Locate the cell with the specified text and output its [X, Y] center coordinate. 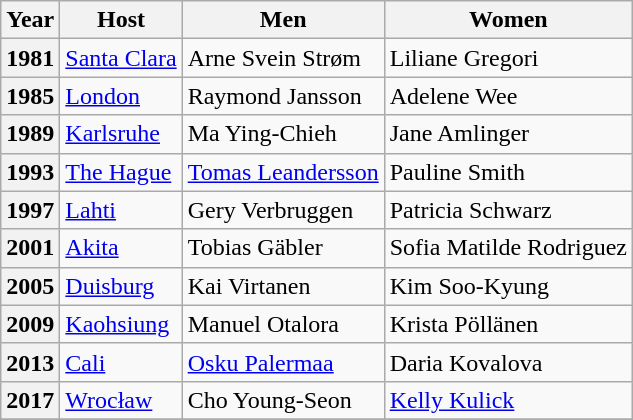
Gery Verbruggen [283, 210]
Lahti [121, 210]
Host [121, 20]
2017 [30, 400]
2009 [30, 324]
Duisburg [121, 286]
Cho Young-Seon [283, 400]
Men [283, 20]
Adelene Wee [508, 96]
1997 [30, 210]
Krista Pöllänen [508, 324]
Osku Palermaa [283, 362]
Karlsruhe [121, 134]
Ma Ying-Chieh [283, 134]
Tomas Leandersson [283, 172]
Santa Clara [121, 58]
Tobias Gäbler [283, 248]
Daria Kovalova [508, 362]
Cali [121, 362]
Wrocław [121, 400]
2001 [30, 248]
Manuel Otalora [283, 324]
Arne Svein Strøm [283, 58]
London [121, 96]
Liliane Gregori [508, 58]
Raymond Jansson [283, 96]
Sofia Matilde Rodriguez [508, 248]
The Hague [121, 172]
1993 [30, 172]
Pauline Smith [508, 172]
1985 [30, 96]
2013 [30, 362]
1989 [30, 134]
Patricia Schwarz [508, 210]
Women [508, 20]
Kai Virtanen [283, 286]
Kelly Kulick [508, 400]
Kim Soo-Kyung [508, 286]
Year [30, 20]
Jane Amlinger [508, 134]
1981 [30, 58]
2005 [30, 286]
Kaohsiung [121, 324]
Akita [121, 248]
